Pinpoint the cell where the given text exists, returning its [X, Y] midpoint coordinate. 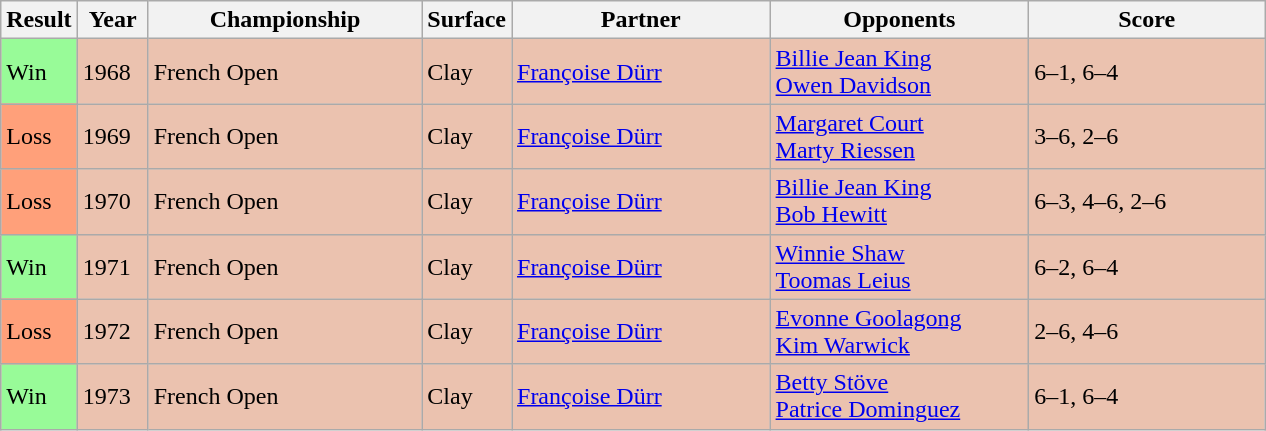
Betty Stöve Patrice Dominguez [900, 396]
Surface [467, 20]
Year [112, 20]
Evonne Goolagong Kim Warwick [900, 332]
Billie Jean King Bob Hewitt [900, 202]
Partner [642, 20]
2–6, 4–6 [1147, 332]
1970 [112, 202]
6–2, 6–4 [1147, 266]
Billie Jean King Owen Davidson [900, 72]
1971 [112, 266]
1973 [112, 396]
Result [39, 20]
1972 [112, 332]
Championship [285, 20]
Score [1147, 20]
6–3, 4–6, 2–6 [1147, 202]
1969 [112, 136]
3–6, 2–6 [1147, 136]
1968 [112, 72]
Opponents [900, 20]
Winnie Shaw Toomas Leius [900, 266]
Margaret Court Marty Riessen [900, 136]
